Detect which cell encompasses the target text, then output its (X, Y) center coordinate. 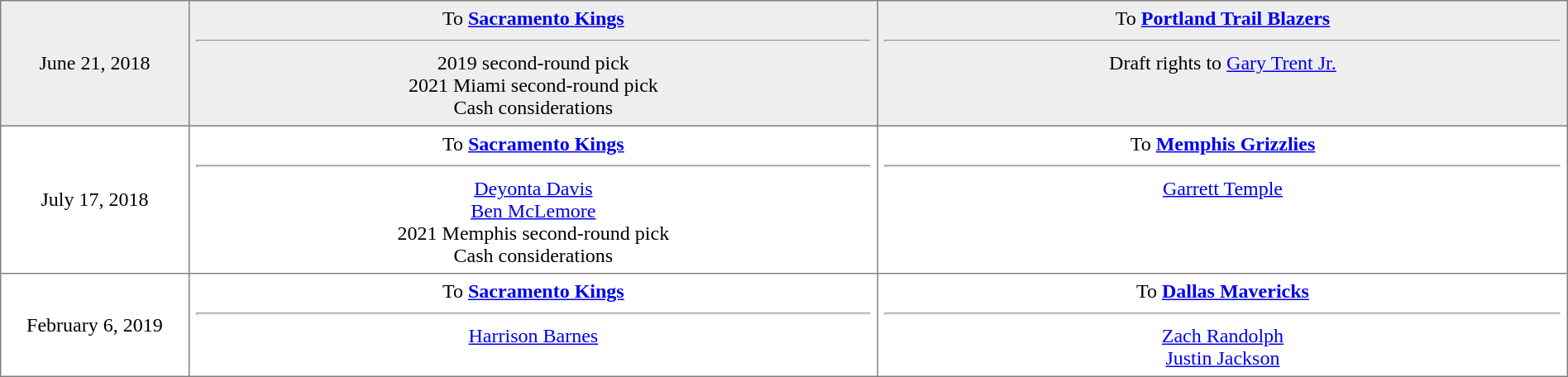
To Memphis GrizzliesGarrett Temple (1223, 199)
To Dallas MavericksZach RandolphJustin Jackson (1223, 325)
To Sacramento KingsHarrison Barnes (533, 325)
To Portland Trail BlazersDraft rights to Gary Trent Jr. (1223, 64)
February 6, 2019 (94, 325)
July 17, 2018 (94, 199)
June 21, 2018 (94, 64)
To Sacramento KingsDeyonta DavisBen McLemore2021 Memphis second-round pickCash considerations (533, 199)
To Sacramento Kings2019 second-round pick2021 Miami second-round pickCash considerations (533, 64)
